Pinpoint the cell where the given text exists, returning its (X, Y) midpoint coordinate. 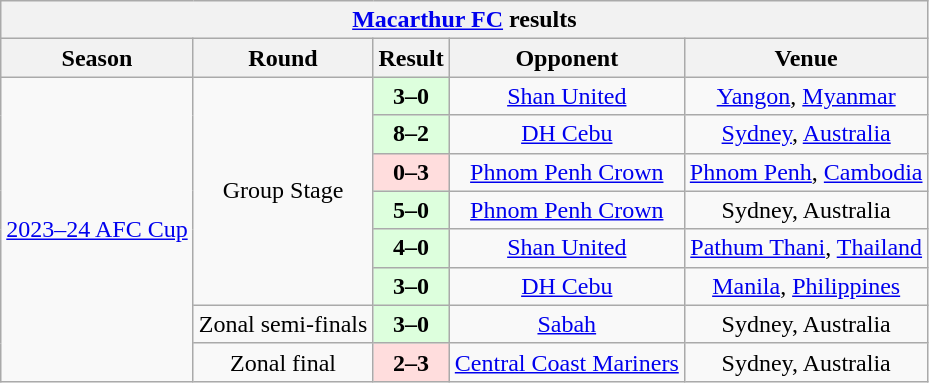
Season (97, 58)
4–0 (411, 248)
Venue (806, 58)
Round (283, 58)
Opponent (566, 58)
Group Stage (283, 191)
Central Coast Mariners (566, 362)
0–3 (411, 172)
Macarthur FC results (464, 20)
Sabah (566, 324)
2023–24 AFC Cup (97, 229)
Yangon, Myanmar (806, 96)
2–3 (411, 362)
8–2 (411, 134)
Zonal final (283, 362)
Pathum Thani, Thailand (806, 248)
Phnom Penh, Cambodia (806, 172)
Zonal semi-finals (283, 324)
Manila, Philippines (806, 286)
Result (411, 58)
5–0 (411, 210)
